Search for the cell housing the specified text and yield its (x, y) center coordinate. 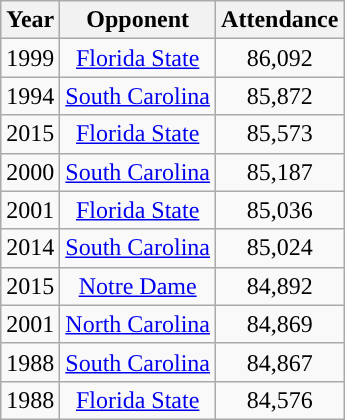
1999 (30, 58)
2000 (30, 172)
Notre Dame (138, 286)
North Carolina (138, 324)
Opponent (138, 20)
84,576 (280, 400)
85,024 (280, 248)
2014 (30, 248)
Attendance (280, 20)
84,869 (280, 324)
86,092 (280, 58)
85,187 (280, 172)
1994 (30, 96)
85,872 (280, 96)
Year (30, 20)
84,867 (280, 362)
85,573 (280, 134)
85,036 (280, 210)
84,892 (280, 286)
